Determine the [x, y] coordinate at the center of the cell enclosing the given text.  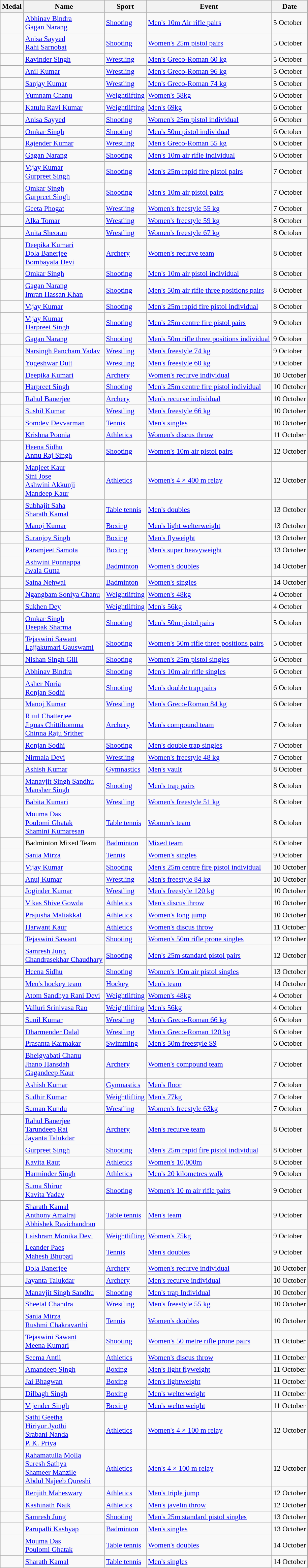
Anisa Sayyed [64, 120]
Men's compound team [209, 725]
Men's triple jump [209, 1493]
Sania Mirza [64, 855]
Nirmala Devi [64, 757]
Omkar Singh Deepak Sharma [64, 623]
Men's 10m air rifle individual [209, 156]
Sushil Kumar [64, 411]
Men's 50m pistol individual [209, 132]
Tejaswini Sawant Lajjakumari Gauswami [64, 643]
Men's 50m freestyle S9 [209, 1044]
Ritul Chatterjee Jignas Chittibomma Chinna Raju Srither [64, 725]
Men's 25m standard pistol singles [209, 1517]
Men's discus throw [209, 903]
Narsingh Pancham Yadav [64, 351]
Prajusha Maliakkal [64, 915]
Women's freestyle 67 kg [209, 233]
Men's javelin throw [209, 1505]
Men's 10m air pistol pairs [209, 193]
Laishram Monika Devi [64, 1236]
Mixed team [209, 843]
Men's 4 × 100 m relay [209, 1468]
Women's 4 × 100 m relay [209, 1430]
Krishna Poonia [64, 435]
Manjeet Kaur Sini Jose Ashwini Akkunji Mandeep Kaur [64, 481]
Tejaswini Sawant Meena Kumari [64, 1341]
Sukhen Dey [64, 607]
Dharmender Dalal [64, 1032]
Rahul Banerjee Tarundeep Rai Jayanta Talukdar [64, 1130]
Women's 50 metre rifle prone pairs [209, 1341]
Deepika Kumari Dola Banerjee Bombayala Devi [64, 253]
Geeta Phogat [64, 209]
Men's trap Individual [209, 1293]
Gagan Narang Imran Hassan Khan [64, 290]
Men's 25m centre fire pistol pairs [209, 323]
Rahamatulla Molla Suresh Sathya Shameer Manzile Abdul Najeeb Qureshi [64, 1468]
Omkar Singh Gurpreet Singh [64, 193]
Samresh Jung [64, 1517]
Abhinav Bindra Gagan Narang [64, 23]
Sharath Kamal [64, 1562]
Women's freestyle 48 kg [209, 757]
Joginder Kumar [64, 891]
Katulu Ravi Kumar [64, 108]
Men's 20 kilometres walk [209, 1174]
Bheigyabati Chanu Jhano Hansdah Gagandeep Kaur [64, 1064]
Yumnam Chanu [64, 96]
Babita Kumari [64, 802]
Leander Paes Mahesh Bhupati [64, 1252]
Men's freestyle 55 kg [209, 1304]
Sunil Kumar [64, 1020]
Vijay Kumar Harpreet Singh [64, 323]
Heena Sidhu Annu Raj Singh [64, 451]
Medal [12, 6]
Seema Antil [64, 1358]
Kavita Raut [64, 1162]
Parupalli Kashyap [64, 1529]
Subhajit Saha Sharath Kamal [64, 510]
Men's 25m rapid fire pistol pairs [209, 172]
Saina Nehwal [64, 583]
Women's freestyle 63kg [209, 1109]
Hockey [125, 984]
Mouma Das Poulomi Ghatak [64, 1545]
Men's 50m rifle three positions individual [209, 339]
Women's 10m air pistol singles [209, 972]
Men's Greco-Roman 66 kg [209, 1020]
Vikas Shive Gowda [64, 903]
Abhinav Bindra [64, 672]
Women's 25m pistol individual [209, 120]
Men's super heavyweight [209, 550]
Women's team [209, 822]
Sharath Kamal Anthony Amalraj Abhishek Ravichandran [64, 1215]
Men's 10m air pistol individual [209, 274]
Men's Greco-Roman 120 kg [209, 1032]
Men's freestyle 60 kg [209, 363]
Men's 50m air rifle three positions pairs [209, 290]
Men's 50m pistol pairs [209, 623]
Rajender Kumar [64, 143]
Dilbagh Singh [64, 1394]
Anita Sheoran [64, 233]
Women's 50m rifle three positions pairs [209, 643]
Men's light welterweight [209, 526]
Women's 25m pistol pairs [209, 43]
Mouma Das Poulomi Ghatak Shamini Kumaresan [64, 822]
Event [209, 6]
Yogeshwar Dutt [64, 363]
Women's 10 m air rifle pairs [209, 1190]
Men's Greco-Roman 55 kg [209, 143]
Men's lightweight [209, 1382]
Tejaswini Sawant [64, 939]
Women's 10,000m [209, 1162]
Women's 10m air pistol pairs [209, 451]
Women's compound team [209, 1064]
Badminton Mixed Team [64, 843]
Men's 77kg [209, 1097]
Name [64, 6]
Swimming [125, 1044]
Date [290, 6]
Men's Greco-Roman 96 kg [209, 72]
Nishan Singh Gill [64, 660]
Harwant Kaur [64, 927]
Atom Sandhya Rani Devi [64, 996]
Ravinder Singh [64, 60]
Men's 10m Air rifle pairs [209, 23]
Valluri Srinivasa Rao [64, 1008]
Vijender Singh [64, 1406]
Prasanta Karmakar [64, 1044]
Kashinath Naik [64, 1505]
Women's 50m rifle prone singles [209, 939]
Suman Kundu [64, 1109]
Heena Sidhu [64, 972]
Rahul Banerjee [64, 399]
Men's trap pairs [209, 786]
Men's flyweight [209, 538]
Sanjay Kumar [64, 84]
Deepika Kumari [64, 375]
Men's floor [209, 1085]
Women's freestyle 55 kg [209, 209]
Women's 75kg [209, 1236]
Anisa Sayyed Rahi Sarnobat [64, 43]
Sathi GeethaHiriyur JyothiSrabani NandaP. K. Priya [64, 1430]
Sudhir Kumar [64, 1097]
Asher Noria Ronjan Sodhi [64, 688]
Women's freestyle 51 kg [209, 802]
Manavjit Singh Sandhu Mansher Singh [64, 786]
Men's 10m air rifle singles [209, 672]
Suma Shirur Kavita Yadav [64, 1190]
Samresh Jung Chandrasekhar Chaudhary [64, 956]
Anil Kumar [64, 72]
Men's 25m standard pistol pairs [209, 956]
Men's recurve team [209, 1130]
Anuj Kumar [64, 879]
Sania Mirza Rushmi Chakravarthi [64, 1321]
Men's freestyle 120 kg [209, 891]
Manavjit Singh Sandhu [64, 1293]
Sheetal Chandra [64, 1304]
Men's vault [209, 770]
Paramjeet Samota [64, 550]
Men's freestyle 74 kg [209, 351]
Amandeep Singh [64, 1370]
Gurpreet Singh [64, 1150]
Men's Greco-Roman 84 kg [209, 704]
Women's recurve team [209, 253]
Jai Bhagwan [64, 1382]
Alka Tomar [64, 221]
Women's 25m pistol singles [209, 660]
Men's freestyle 84 kg [209, 879]
Ngangbam Soniya Chanu [64, 595]
Women's 4 × 400 m relay [209, 481]
Men's double trap pairs [209, 688]
Suranjoy Singh [64, 538]
Men's hockey team [64, 984]
Women's freestyle 59 kg [209, 221]
Ronjan Sodhi [64, 746]
Men's light flyweight [209, 1370]
Men's 69kg [209, 108]
Ashwini Ponnappa Jwala Gutta [64, 566]
Jayanta Talukdar [64, 1280]
Women's 58kg [209, 96]
Harpreet Singh [64, 387]
Men's double trap singles [209, 746]
Dola Banerjee [64, 1269]
Women's long jump [209, 915]
Vijay Kumar Gurpreet Singh [64, 172]
Renjith Maheswary [64, 1493]
Men's Greco-Roman 74 kg [209, 84]
Men's freestyle 66 kg [209, 411]
Somdev Devvarman [64, 423]
Sport [125, 6]
Harminder Singh [64, 1174]
Men's Greco-Roman 60 kg [209, 60]
